Pinpoint the cell where the given text exists, returning its [X, Y] midpoint coordinate. 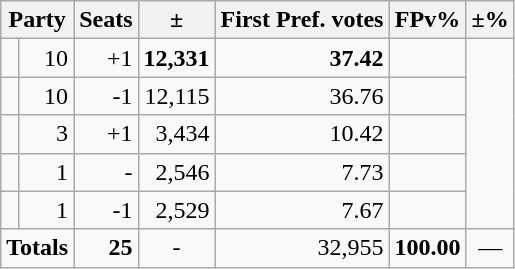
Party [38, 20]
100.00 [428, 248]
Totals [38, 248]
3 [46, 134]
12,331 [176, 58]
First Pref. votes [302, 20]
2,529 [176, 210]
36.76 [302, 96]
7.73 [302, 172]
Seats [106, 20]
37.42 [302, 58]
±% [490, 20]
FPv% [428, 20]
7.67 [302, 210]
12,115 [176, 96]
± [176, 20]
— [490, 248]
10.42 [302, 134]
2,546 [176, 172]
32,955 [302, 248]
3,434 [176, 134]
25 [106, 248]
